Output the [X, Y] coordinate of the center of the cell containing the given text.  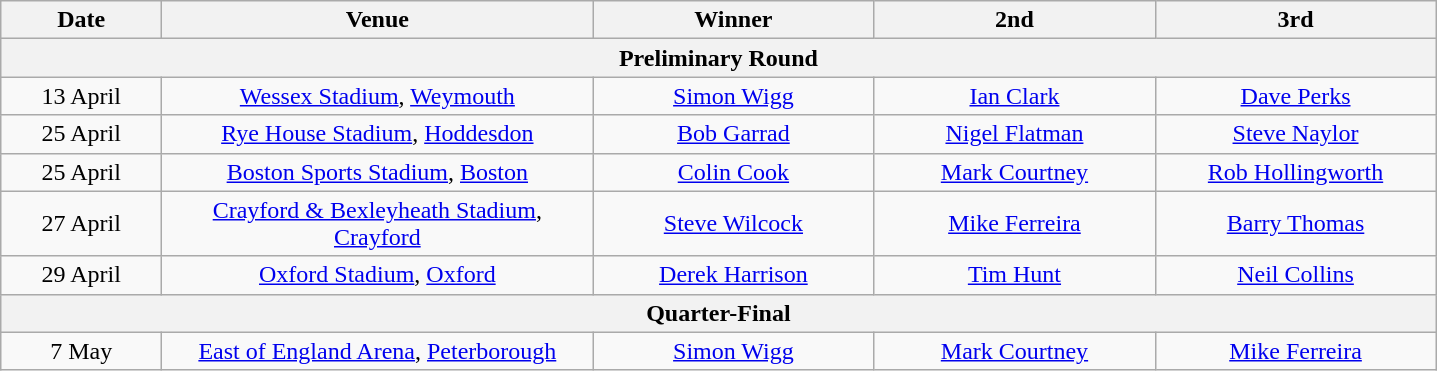
Boston Sports Stadium, Boston [378, 172]
Rob Hollingworth [1296, 172]
Oxford Stadium, Oxford [378, 275]
Dave Perks [1296, 96]
Quarter-Final [718, 313]
Barry Thomas [1296, 224]
Date [82, 20]
Preliminary Round [718, 58]
Wessex Stadium, Weymouth [378, 96]
Winner [734, 20]
Tim Hunt [1014, 275]
7 May [82, 351]
2nd [1014, 20]
3rd [1296, 20]
13 April [82, 96]
East of England Arena, Peterborough [378, 351]
Neil Collins [1296, 275]
29 April [82, 275]
Colin Cook [734, 172]
Bob Garrad [734, 134]
27 April [82, 224]
Steve Wilcock [734, 224]
Steve Naylor [1296, 134]
Nigel Flatman [1014, 134]
Venue [378, 20]
Derek Harrison [734, 275]
Rye House Stadium, Hoddesdon [378, 134]
Crayford & Bexleyheath Stadium, Crayford [378, 224]
Ian Clark [1014, 96]
